Provide the [X, Y] coordinate of the cell's center where the given text is located.  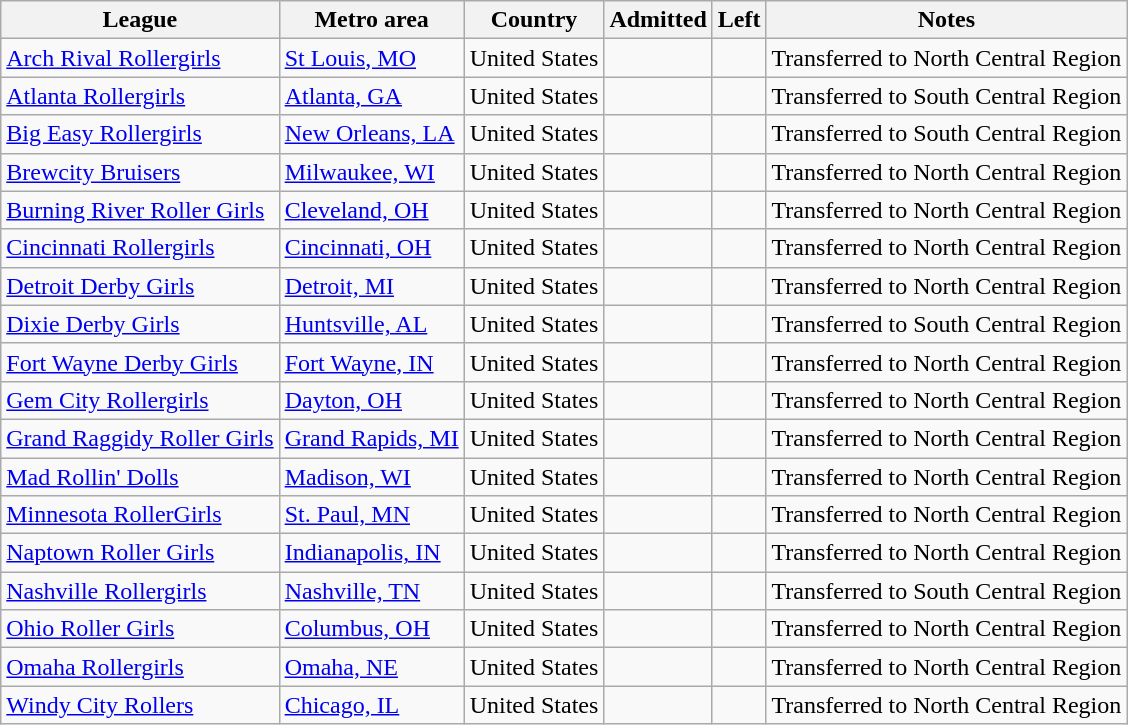
Fort Wayne Derby Girls [140, 362]
Brewcity Bruisers [140, 172]
Admitted [658, 20]
Cincinnati Rollergirls [140, 248]
Big Easy Rollergirls [140, 134]
Mad Rollin' Dolls [140, 477]
St Louis, MO [372, 58]
Grand Rapids, MI [372, 438]
Indianapolis, IN [372, 553]
Omaha, NE [372, 667]
Atlanta Rollergirls [140, 96]
St. Paul, MN [372, 515]
Cleveland, OH [372, 210]
New Orleans, LA [372, 134]
Chicago, IL [372, 705]
Grand Raggidy Roller Girls [140, 438]
Atlanta, GA [372, 96]
Dixie Derby Girls [140, 324]
Detroit, MI [372, 286]
Detroit Derby Girls [140, 286]
Notes [946, 20]
Ohio Roller Girls [140, 629]
Fort Wayne, IN [372, 362]
Nashville, TN [372, 591]
Windy City Rollers [140, 705]
Burning River Roller Girls [140, 210]
League [140, 20]
Cincinnati, OH [372, 248]
Metro area [372, 20]
Naptown Roller Girls [140, 553]
Minnesota RollerGirls [140, 515]
Nashville Rollergirls [140, 591]
Gem City Rollergirls [140, 400]
Huntsville, AL [372, 324]
Arch Rival Rollergirls [140, 58]
Omaha Rollergirls [140, 667]
Dayton, OH [372, 400]
Country [534, 20]
Madison, WI [372, 477]
Left [739, 20]
Columbus, OH [372, 629]
Milwaukee, WI [372, 172]
